Search for the cell housing the specified text and yield its [X, Y] center coordinate. 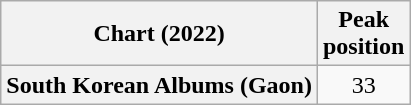
Peakposition [363, 34]
South Korean Albums (Gaon) [160, 85]
33 [363, 85]
Chart (2022) [160, 34]
